Extract the [X, Y] coordinate from the center of the cell holding the provided text.  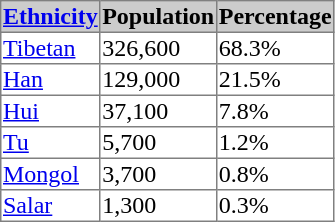
37,100 [158, 111]
Ethnicity [50, 17]
1,300 [158, 206]
Population [158, 17]
5,700 [158, 143]
21.5% [274, 80]
129,000 [158, 80]
1.2% [274, 143]
68.3% [274, 48]
Han [50, 80]
326,600 [158, 48]
3,700 [158, 174]
Hui [50, 111]
Percentage [274, 17]
Tibetan [50, 48]
Mongol [50, 174]
0.8% [274, 174]
0.3% [274, 206]
7.8% [274, 111]
Tu [50, 143]
Salar [50, 206]
